Return (x, y) of the center of cell containing provided text 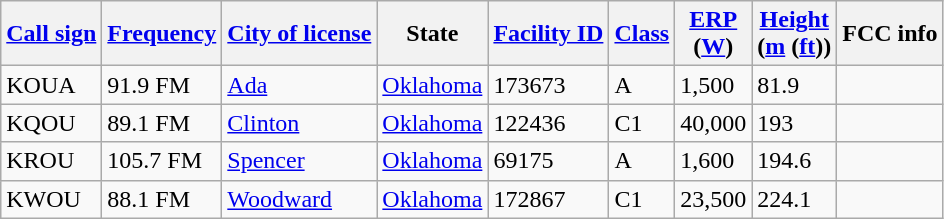
KOUA (52, 85)
89.1 FM (162, 123)
172867 (548, 199)
88.1 FM (162, 199)
193 (794, 123)
224.1 (794, 199)
FCC info (890, 34)
Frequency (162, 34)
Class (642, 34)
Height(m (ft)) (794, 34)
194.6 (794, 161)
Spencer (300, 161)
KQOU (52, 123)
81.9 (794, 85)
Facility ID (548, 34)
91.9 FM (162, 85)
KROU (52, 161)
1,500 (714, 85)
23,500 (714, 199)
ERP(W) (714, 34)
Ada (300, 85)
State (432, 34)
40,000 (714, 123)
Woodward (300, 199)
105.7 FM (162, 161)
69175 (548, 161)
City of license (300, 34)
Call sign (52, 34)
173673 (548, 85)
KWOU (52, 199)
Clinton (300, 123)
1,600 (714, 161)
122436 (548, 123)
